Search for the cell housing the specified text and yield its (X, Y) center coordinate. 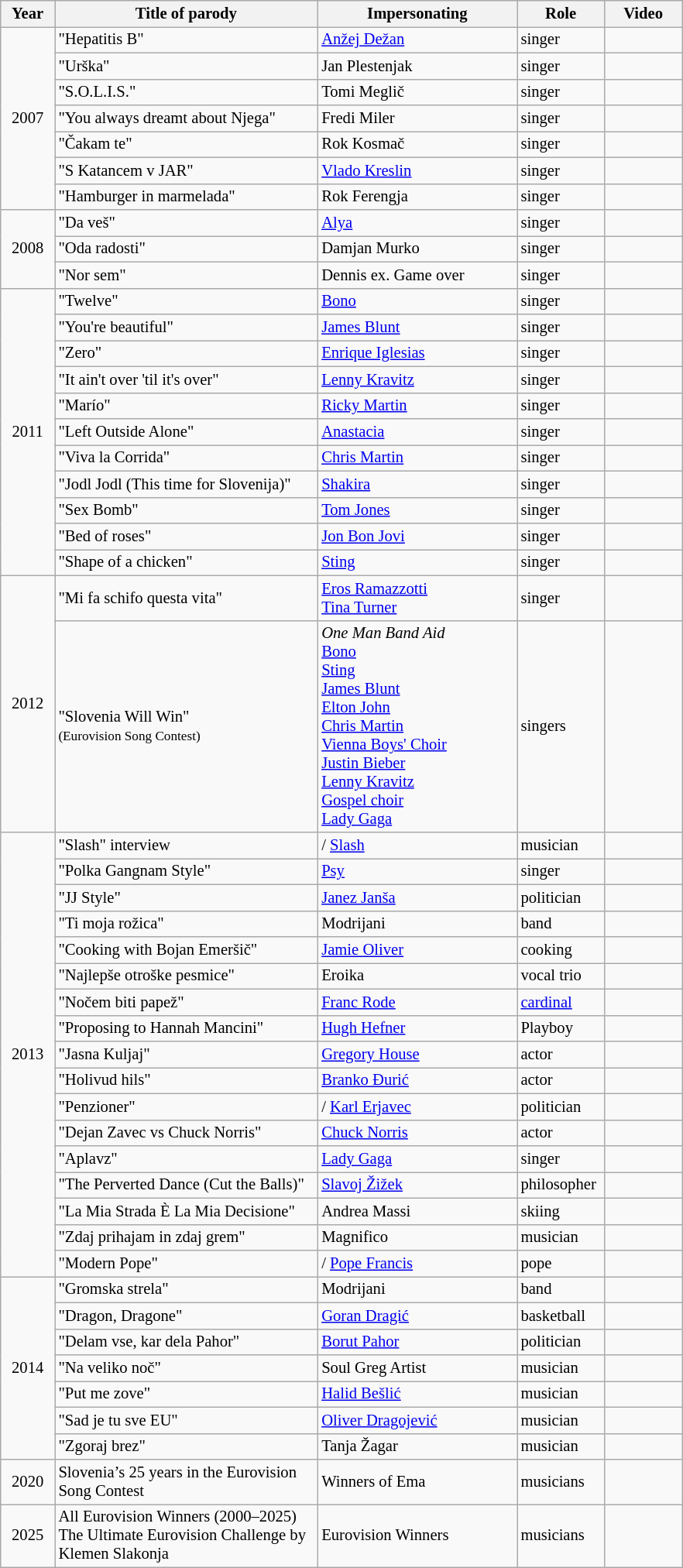
Bono (417, 301)
Halid Bešlić (417, 1394)
2025 (28, 1535)
Playboy (561, 1028)
"You always dreamt about Njega" (186, 118)
2008 (28, 248)
James Blunt (417, 328)
Ricky Martin (417, 406)
Borut Pahor (417, 1342)
Winners of Ema (417, 1481)
Sting (417, 562)
"Marío" (186, 406)
/ Pope Francis (417, 1263)
2013 (28, 1054)
Dennis ex. Game over (417, 275)
Branko Đurić (417, 1080)
"Zero" (186, 353)
"Zgoraj brez" (186, 1446)
Role (561, 13)
"Bed of roses" (186, 537)
"S.O.L.I.S." (186, 92)
"Jasna Kuljaj" (186, 1054)
"The Perverted Dance (Cut the Balls)" (186, 1185)
"Holivud hils" (186, 1080)
Video (644, 13)
2007 (28, 118)
pope (561, 1263)
singers (561, 726)
Chuck Norris (417, 1133)
"Nočem biti papež" (186, 1002)
2012 (28, 704)
Gregory House (417, 1054)
/ Karl Erjavec (417, 1107)
cardinal (561, 1002)
One Man Band Aid Bono Sting James Blunt Elton John Chris Martin Vienna Boys' Choir Justin Bieber Lenny Kravitz Gospel choir Lady Gaga (417, 726)
"Penzioner" (186, 1107)
Jon Bon Jovi (417, 537)
Chris Martin (417, 458)
"Na veliko noč" (186, 1368)
vocal trio (561, 976)
"Modern Pope" (186, 1263)
Janez Janša (417, 897)
"Aplavz" (186, 1159)
"Najlepše otroške pesmice" (186, 976)
Tanja Žagar (417, 1446)
"Jodl Jodl (This time for Slovenija)" (186, 484)
Fredi Miler (417, 118)
"S Katancem v JAR" (186, 170)
Eurovision Winners (417, 1535)
"Dejan Zavec vs Chuck Norris" (186, 1133)
"La Mia Strada È La Mia Decisione" (186, 1211)
2014 (28, 1367)
Slavoj Žižek (417, 1185)
"You're beautiful" (186, 328)
"Dragon, Dragone" (186, 1316)
Tom Jones (417, 510)
Shakira (417, 484)
"Čakam te" (186, 144)
"Slash" interview (186, 845)
Hugh Hefner (417, 1028)
Eros Ramazzotti Tina Turner (417, 598)
"Da veš" (186, 222)
philosopher (561, 1185)
Lady Gaga (417, 1159)
skiing (561, 1211)
Tomi Meglič (417, 92)
Franc Rode (417, 1002)
"Polka Gangnam Style" (186, 871)
Rok Ferengja (417, 197)
"JJ Style" (186, 897)
"Left Outside Alone" (186, 431)
"Twelve" (186, 301)
Alya (417, 222)
Vlado Kreslin (417, 170)
"It ain't over 'til it's over" (186, 379)
Psy (417, 871)
"Proposing to Hannah Mancini" (186, 1028)
Anastacia (417, 431)
Magnifico (417, 1237)
"Delam vse, kar dela Pahor" (186, 1342)
"Oda radosti" (186, 249)
"Hepatitis B" (186, 39)
"Nor sem" (186, 275)
2011 (28, 432)
Eroika (417, 976)
Title of parody (186, 13)
Anžej Dežan (417, 39)
"Viva la Corrida" (186, 458)
Soul Greg Artist (417, 1368)
cooking (561, 950)
"Mi fa schifo questa vita" (186, 598)
"Put me zove" (186, 1394)
Andrea Massi (417, 1211)
"Ti moja rožica" (186, 924)
2020 (28, 1481)
"Cooking with Bojan Emeršič" (186, 950)
Enrique Iglesias (417, 353)
Goran Dragić (417, 1316)
Jamie Oliver (417, 950)
"Hamburger in marmelada" (186, 197)
Impersonating (417, 13)
/ Slash (417, 845)
All Eurovision Winners (2000–2025) The Ultimate Eurovision Challenge by Klemen Slakonja (186, 1535)
"Slovenia Will Win"(Eurovision Song Contest) (186, 726)
"Sex Bomb" (186, 510)
"Urška" (186, 66)
"Gromska strela" (186, 1289)
Oliver Dragojević (417, 1420)
"Zdaj prihajam in zdaj grem" (186, 1237)
Rok Kosmač (417, 144)
basketball (561, 1316)
Slovenia’s 25 years in the Eurovision Song Contest (186, 1481)
Lenny Kravitz (417, 379)
Year (28, 13)
"Shape of a chicken" (186, 562)
"Sad je tu sve EU" (186, 1420)
Jan Plestenjak (417, 66)
Damjan Murko (417, 249)
